Capture the cell that displays the provided text and extract its (X, Y) central coordinate. 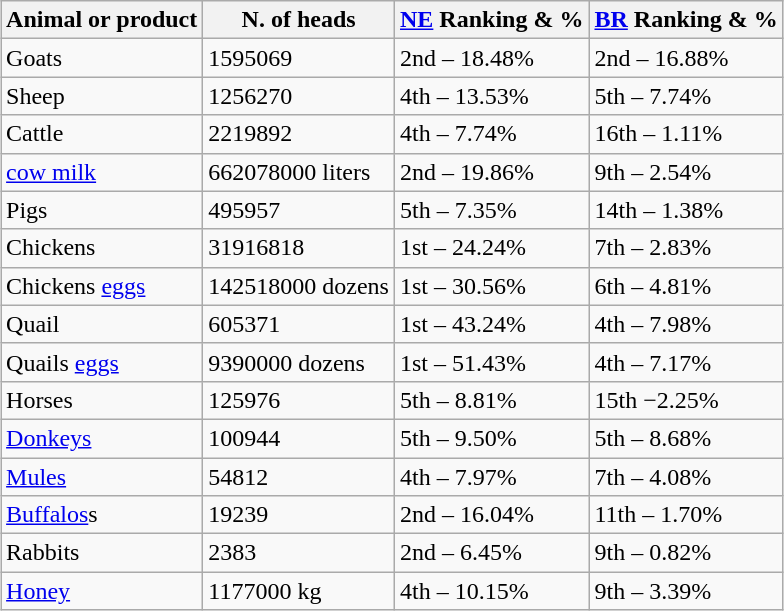
7th – 4.08% (686, 477)
1st – 51.43% (491, 362)
16th – 1.11% (686, 134)
100944 (299, 438)
1st – 43.24% (491, 324)
2383 (299, 553)
NE Ranking & % (491, 20)
19239 (299, 515)
2nd – 16.88% (686, 58)
495957 (299, 210)
4th – 10.15% (491, 591)
2nd – 16.04% (491, 515)
5th – 8.68% (686, 438)
Rabbits (102, 553)
9390000 dozens (299, 362)
2nd – 6.45% (491, 553)
1595069 (299, 58)
Mules (102, 477)
142518000 dozens (299, 286)
14th – 1.38% (686, 210)
Quails eggs (102, 362)
1st – 30.56% (491, 286)
4th – 7.98% (686, 324)
1177000 kg (299, 591)
5th – 7.35% (491, 210)
125976 (299, 400)
2nd – 18.48% (491, 58)
5th – 8.81% (491, 400)
BR Ranking & % (686, 20)
Honey (102, 591)
4th – 7.74% (491, 134)
54812 (299, 477)
11th – 1.70% (686, 515)
6th – 4.81% (686, 286)
N. of heads (299, 20)
7th – 2.83% (686, 248)
Quail (102, 324)
5th – 9.50% (491, 438)
31916818 (299, 248)
5th – 7.74% (686, 96)
Horses (102, 400)
9th – 3.39% (686, 591)
1st – 24.24% (491, 248)
Cattle (102, 134)
15th −2.25% (686, 400)
9th – 2.54% (686, 172)
4th – 7.97% (491, 477)
Donkeys (102, 438)
9th – 0.82% (686, 553)
cow milk (102, 172)
2nd – 19.86% (491, 172)
1256270 (299, 96)
662078000 liters (299, 172)
Animal or product (102, 20)
Chickens (102, 248)
4th – 13.53% (491, 96)
605371 (299, 324)
Chickens eggs (102, 286)
2219892 (299, 134)
Pigs (102, 210)
Goats (102, 58)
Buffaloss (102, 515)
4th – 7.17% (686, 362)
Sheep (102, 96)
